Find where the given text appears and provide that cell's center as [X, Y] coordinate. 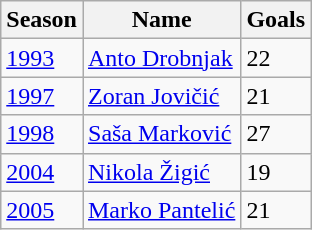
Saša Marković [161, 134]
19 [276, 172]
Name [161, 20]
1993 [42, 58]
2004 [42, 172]
Marko Pantelić [161, 210]
Goals [276, 20]
27 [276, 134]
22 [276, 58]
1998 [42, 134]
2005 [42, 210]
Zoran Jovičić [161, 96]
Season [42, 20]
1997 [42, 96]
Anto Drobnjak [161, 58]
Nikola Žigić [161, 172]
